Identify which cell holds the provided text, then report its (X, Y) central coordinate. 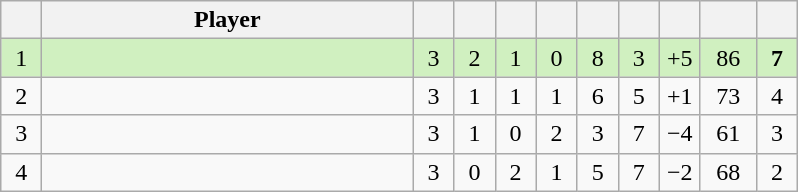
−2 (680, 172)
+5 (680, 58)
73 (728, 96)
86 (728, 58)
−4 (680, 134)
+1 (680, 96)
6 (598, 96)
Player (228, 20)
61 (728, 134)
8 (598, 58)
68 (728, 172)
